For the text-containing cell, return its midpoint in (X, Y) coordinate format. 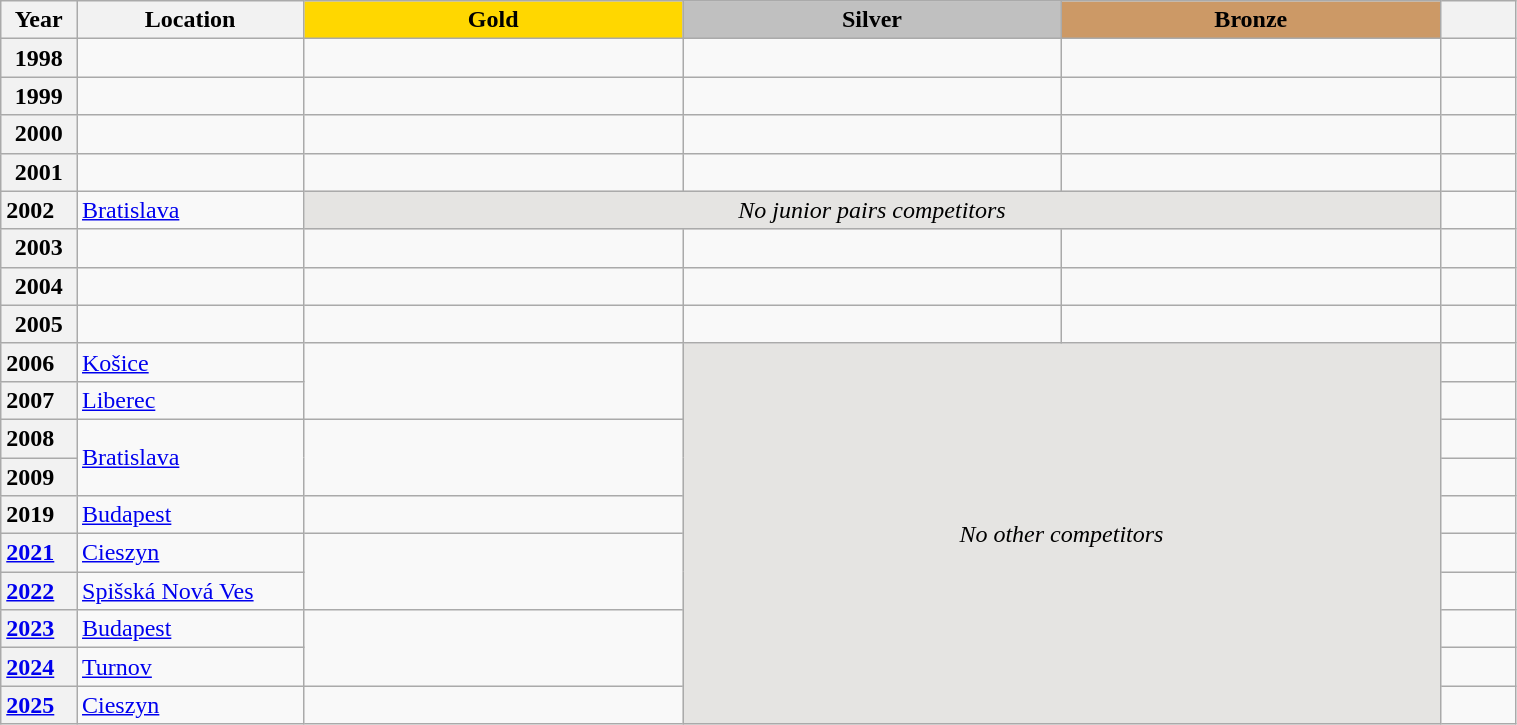
No other competitors (1062, 534)
Year (39, 20)
Bronze (1250, 20)
2002 (39, 210)
2009 (39, 477)
2019 (39, 515)
Turnov (190, 667)
Košice (190, 362)
2001 (39, 172)
1998 (39, 58)
2022 (39, 591)
Spišská Nová Ves (190, 591)
Gold (494, 20)
2024 (39, 667)
2004 (39, 286)
1999 (39, 96)
2000 (39, 134)
Liberec (190, 400)
2025 (39, 705)
2005 (39, 324)
2008 (39, 438)
Location (190, 20)
2007 (39, 400)
2021 (39, 553)
2006 (39, 362)
No junior pairs competitors (872, 210)
Silver (872, 20)
2023 (39, 629)
2003 (39, 248)
